Return the (X, Y) coordinate for the center point of the cell that contains the specified text.  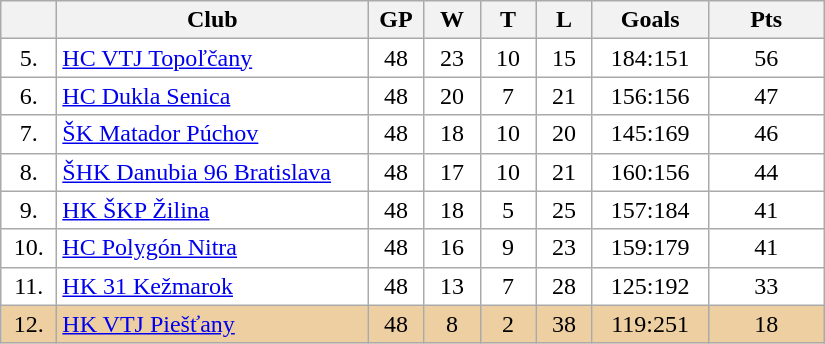
10. (29, 248)
28 (564, 286)
160:156 (650, 172)
ŠHK Danubia 96 Bratislava (212, 172)
46 (766, 134)
T (508, 20)
5 (508, 210)
15 (564, 58)
125:192 (650, 286)
159:179 (650, 248)
12. (29, 324)
9 (508, 248)
L (564, 20)
Club (212, 20)
44 (766, 172)
5. (29, 58)
17 (452, 172)
7. (29, 134)
145:169 (650, 134)
157:184 (650, 210)
HK VTJ Piešťany (212, 324)
33 (766, 286)
HC Polygón Nitra (212, 248)
2 (508, 324)
13 (452, 286)
HC VTJ Topoľčany (212, 58)
ŠK Matador Púchov (212, 134)
W (452, 20)
8. (29, 172)
HK ŠKP Žilina (212, 210)
47 (766, 96)
11. (29, 286)
HC Dukla Senica (212, 96)
119:251 (650, 324)
8 (452, 324)
156:156 (650, 96)
9. (29, 210)
38 (564, 324)
6. (29, 96)
Goals (650, 20)
Pts (766, 20)
25 (564, 210)
16 (452, 248)
HK 31 Kežmarok (212, 286)
184:151 (650, 58)
56 (766, 58)
GP (396, 20)
